Extract the (X, Y) coordinate from the center of the cell holding the provided text.  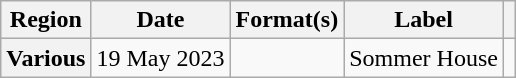
Date (160, 20)
Format(s) (287, 20)
Various (46, 58)
Sommer House (424, 58)
Region (46, 20)
19 May 2023 (160, 58)
Label (424, 20)
